Return (X, Y) of the center of cell containing provided text 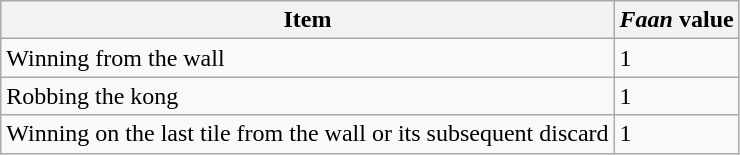
Faan value (676, 20)
Winning on the last tile from the wall or its subsequent discard (308, 134)
Winning from the wall (308, 58)
Robbing the kong (308, 96)
Item (308, 20)
